Capture the cell that displays the provided text and extract its [X, Y] central coordinate. 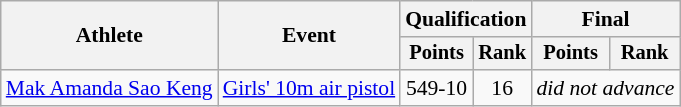
did not advance [605, 88]
Mak Amanda Sao Keng [110, 88]
Qualification [466, 19]
549-10 [436, 88]
16 [502, 88]
Event [310, 36]
Final [605, 19]
Girls' 10m air pistol [310, 88]
Athlete [110, 36]
